Return the (X, Y) coordinate for the center point of the cell that contains the specified text.  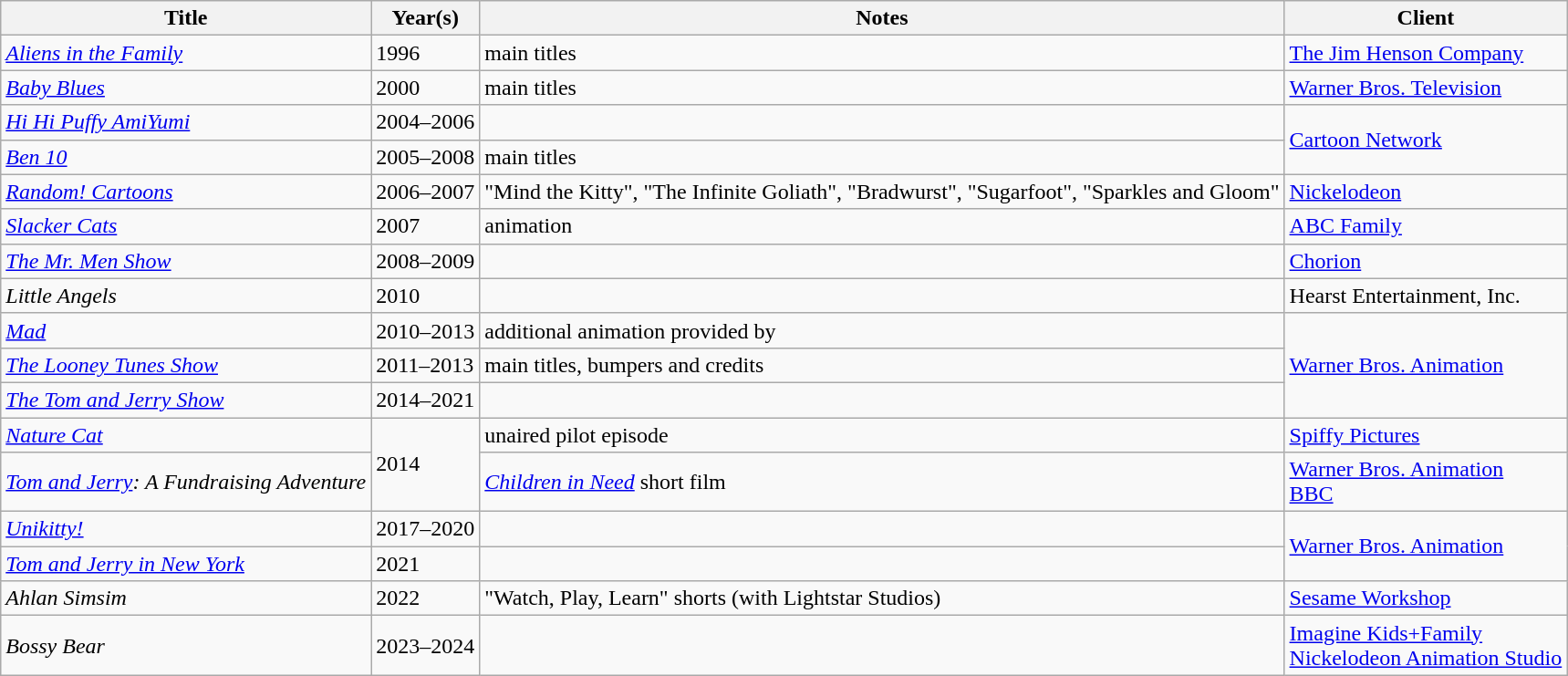
2007 (425, 226)
Nature Cat (186, 435)
2005–2008 (425, 157)
2014–2021 (425, 400)
Warner Bros. AnimationBBC (1426, 482)
2010–2013 (425, 330)
Little Angels (186, 296)
Bossy Bear (186, 646)
"Mind the Kitty", "The Infinite Goliath", "Bradwurst", "Sugarfoot", "Sparkles and Gloom" (882, 192)
2010 (425, 296)
Unikitty! (186, 529)
1996 (425, 53)
Cartoon Network (1426, 140)
Random! Cartoons (186, 192)
additional animation provided by (882, 330)
Ahlan Simsim (186, 598)
Hi Hi Puffy AmiYumi (186, 122)
Spiffy Pictures (1426, 435)
unaired pilot episode (882, 435)
Year(s) (425, 18)
2000 (425, 88)
Sesame Workshop (1426, 598)
Slacker Cats (186, 226)
Tom and Jerry in New York (186, 564)
2008–2009 (425, 261)
2021 (425, 564)
Mad (186, 330)
Imagine Kids+FamilyNickelodeon Animation Studio (1426, 646)
Aliens in the Family (186, 53)
The Tom and Jerry Show (186, 400)
Warner Bros. Television (1426, 88)
2017–2020 (425, 529)
2023–2024 (425, 646)
Baby Blues (186, 88)
Tom and Jerry: A Fundraising Adventure (186, 482)
Nickelodeon (1426, 192)
The Mr. Men Show (186, 261)
Client (1426, 18)
Hearst Entertainment, Inc. (1426, 296)
ABC Family (1426, 226)
animation (882, 226)
The Looney Tunes Show (186, 365)
2014 (425, 465)
2022 (425, 598)
2006–2007 (425, 192)
2011–2013 (425, 365)
Children in Need short film (882, 482)
The Jim Henson Company (1426, 53)
2004–2006 (425, 122)
Notes (882, 18)
"Watch, Play, Learn" shorts (with Lightstar Studios) (882, 598)
Title (186, 18)
main titles, bumpers and credits (882, 365)
Chorion (1426, 261)
Ben 10 (186, 157)
